Detect which cell encompasses the target text, then output its [x, y] center coordinate. 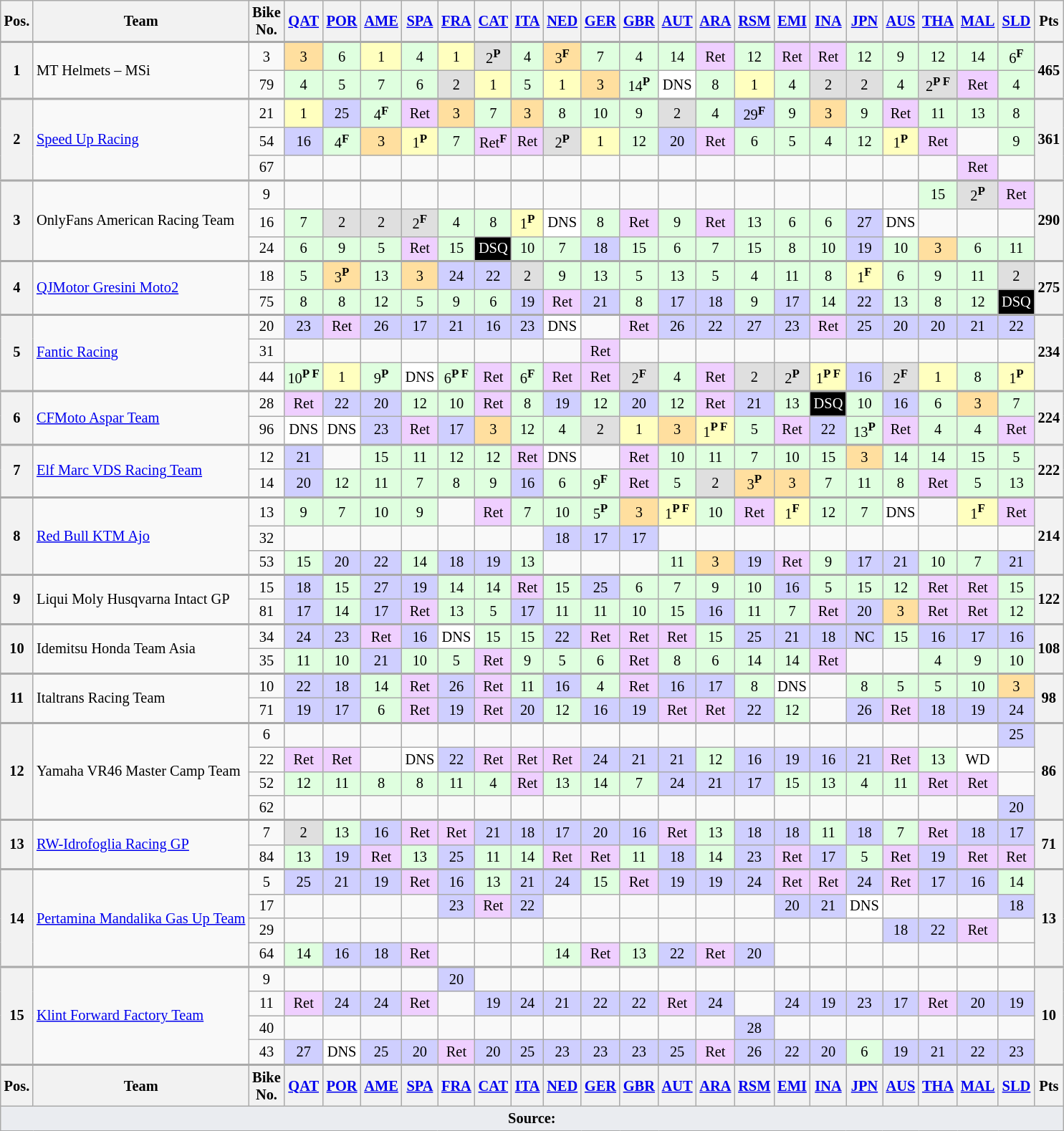
79 [267, 85]
465 [1049, 70]
86 [1049, 771]
34 [267, 636]
53 [267, 562]
RW-Idrofoglia Racing GP [140, 845]
52 [267, 784]
Fantic Racing [140, 352]
81 [267, 612]
3F [562, 57]
75 [267, 302]
MT Helmets – MSi [140, 70]
234 [1049, 352]
OnlyFans American Racing Team [140, 221]
122 [1049, 599]
29F [754, 113]
Idemitsu Honda Team Asia [140, 649]
43 [267, 1051]
222 [1049, 471]
NC [864, 636]
6P F [456, 377]
9F [600, 483]
RetF [493, 142]
Klint Forward Factory Team [140, 1016]
35 [267, 660]
96 [267, 430]
275 [1049, 287]
QJMotor Gresini Moto2 [140, 287]
WD [977, 759]
108 [1049, 649]
Source: [532, 1118]
9P [381, 377]
2P F [938, 85]
13P [864, 430]
29 [267, 930]
62 [267, 807]
44 [267, 377]
31 [267, 351]
32 [267, 538]
10P F [304, 377]
Pertamina Mandalika Gas Up Team [140, 918]
14P [639, 85]
98 [1049, 698]
Yamaha VR46 Master Camp Team [140, 771]
224 [1049, 418]
84 [267, 857]
214 [1049, 536]
CFMoto Aspar Team [140, 418]
290 [1049, 221]
64 [267, 954]
67 [267, 168]
Red Bull KTM Ajo [140, 536]
Italtrans Racing Team [140, 698]
54 [267, 142]
5P [600, 511]
Elf Marc VDS Racing Team [140, 471]
361 [1049, 139]
Liqui Moly Husqvarna Intact GP [140, 599]
Speed Up Racing [140, 139]
40 [267, 1028]
